From the cell containing the given text, extract its center point as (X, Y) coordinate. 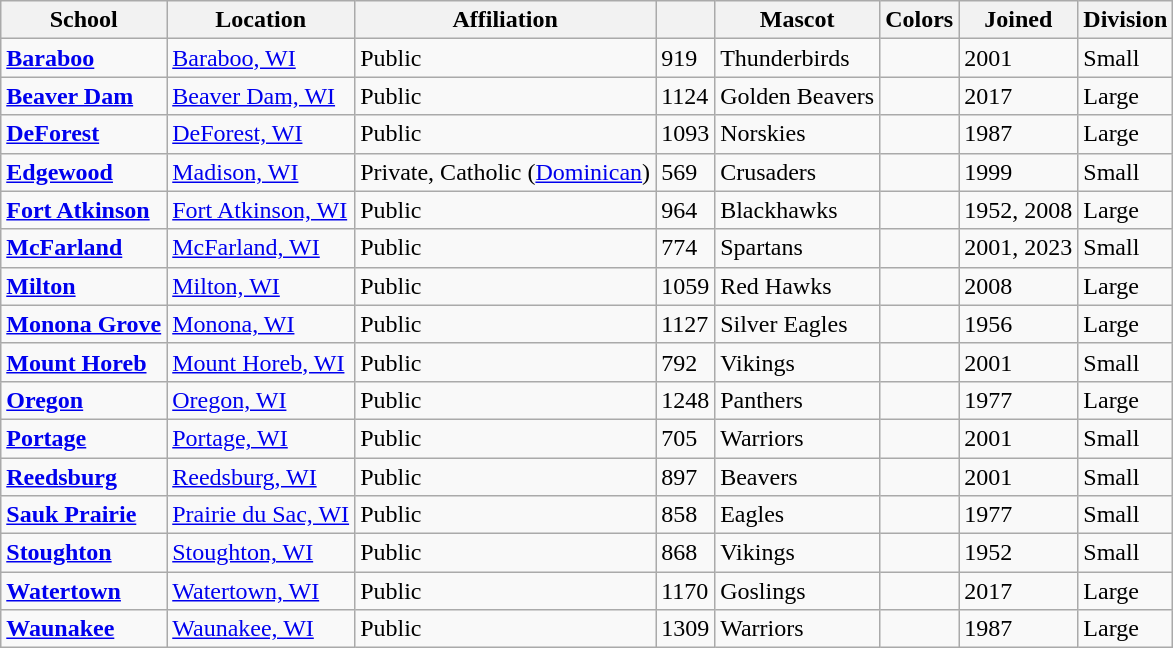
Location (261, 20)
Eagles (798, 515)
Golden Beavers (798, 96)
Affiliation (506, 20)
Thunderbirds (798, 58)
Mount Horeb (84, 362)
1248 (686, 400)
Silver Eagles (798, 324)
569 (686, 172)
Private, Catholic (Dominican) (506, 172)
Reedsburg (84, 477)
1059 (686, 286)
Edgewood (84, 172)
774 (686, 248)
Reedsburg, WI (261, 477)
Oregon, WI (261, 400)
1170 (686, 591)
Baraboo (84, 58)
Beavers (798, 477)
McFarland (84, 248)
Stoughton, WI (261, 553)
Monona, WI (261, 324)
Waunakee, WI (261, 629)
Panthers (798, 400)
Milton (84, 286)
1124 (686, 96)
1093 (686, 134)
Sauk Prairie (84, 515)
Red Hawks (798, 286)
Waunakee (84, 629)
2008 (1018, 286)
DeForest, WI (261, 134)
1999 (1018, 172)
919 (686, 58)
Prairie du Sac, WI (261, 515)
Goslings (798, 591)
Stoughton (84, 553)
868 (686, 553)
Division (1126, 20)
Mascot (798, 20)
705 (686, 438)
1952 (1018, 553)
Crusaders (798, 172)
Milton, WI (261, 286)
Portage (84, 438)
858 (686, 515)
School (84, 20)
1956 (1018, 324)
Watertown (84, 591)
1952, 2008 (1018, 210)
897 (686, 477)
Mount Horeb, WI (261, 362)
Monona Grove (84, 324)
1127 (686, 324)
2001, 2023 (1018, 248)
792 (686, 362)
1309 (686, 629)
964 (686, 210)
Portage, WI (261, 438)
Beaver Dam (84, 96)
Fort Atkinson (84, 210)
Joined (1018, 20)
Watertown, WI (261, 591)
McFarland, WI (261, 248)
Norskies (798, 134)
DeForest (84, 134)
Fort Atkinson, WI (261, 210)
Oregon (84, 400)
Baraboo, WI (261, 58)
Blackhawks (798, 210)
Beaver Dam, WI (261, 96)
Madison, WI (261, 172)
Spartans (798, 248)
Colors (920, 20)
